Provide the (x, y) coordinate of the cell's center where the given text is located.  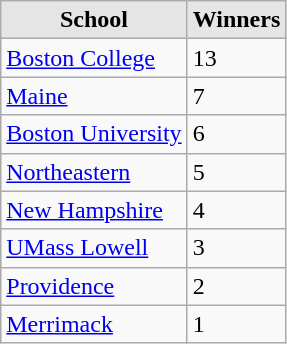
UMass Lowell (94, 248)
4 (236, 210)
School (94, 20)
Maine (94, 96)
6 (236, 134)
13 (236, 58)
New Hampshire (94, 210)
3 (236, 248)
Winners (236, 20)
Boston College (94, 58)
Providence (94, 286)
1 (236, 324)
5 (236, 172)
Merrimack (94, 324)
Boston University (94, 134)
2 (236, 286)
Northeastern (94, 172)
7 (236, 96)
